Detect which cell encompasses the target text, then output its (x, y) center coordinate. 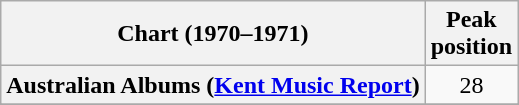
28 (471, 85)
Chart (1970–1971) (213, 34)
Australian Albums (Kent Music Report) (213, 85)
Peakposition (471, 34)
